Determine the [x, y] coordinate at the center of the cell enclosing the given text.  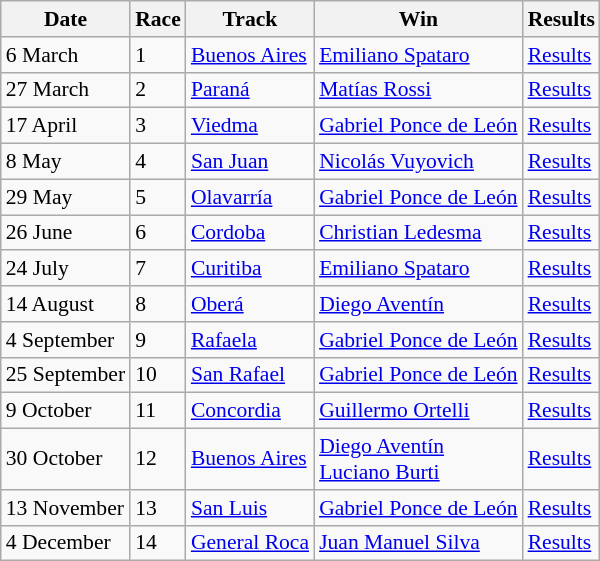
30 October [66, 460]
Concordia [250, 411]
8 [158, 304]
San Rafael [250, 375]
24 July [66, 269]
1 [158, 55]
Olavarría [250, 197]
Paraná [250, 90]
Oberá [250, 304]
11 [158, 411]
4 December [66, 543]
Diego Aventín [418, 304]
9 October [66, 411]
General Roca [250, 543]
29 May [66, 197]
Win [418, 19]
6 March [66, 55]
3 [158, 126]
7 [158, 269]
5 [158, 197]
Curitiba [250, 269]
25 September [66, 375]
8 May [66, 162]
12 [158, 460]
10 [158, 375]
9 [158, 340]
2 [158, 90]
17 April [66, 126]
San Luis [250, 508]
Christian Ledesma [418, 233]
San Juan [250, 162]
13 [158, 508]
Race [158, 19]
6 [158, 233]
Viedma [250, 126]
14 [158, 543]
14 August [66, 304]
Track [250, 19]
Guillermo Ortelli [418, 411]
4 September [66, 340]
Juan Manuel Silva [418, 543]
Rafaela [250, 340]
27 March [66, 90]
Date [66, 19]
4 [158, 162]
Diego Aventín Luciano Burti [418, 460]
Nicolás Vuyovich [418, 162]
26 June [66, 233]
13 November [66, 508]
Cordoba [250, 233]
Matías Rossi [418, 90]
